Locate the cell with the specified text and output its [x, y] center coordinate. 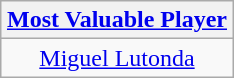
Most Valuable Player [116, 20]
Miguel Lutonda [116, 58]
